Identify which cell holds the provided text, then report its [X, Y] central coordinate. 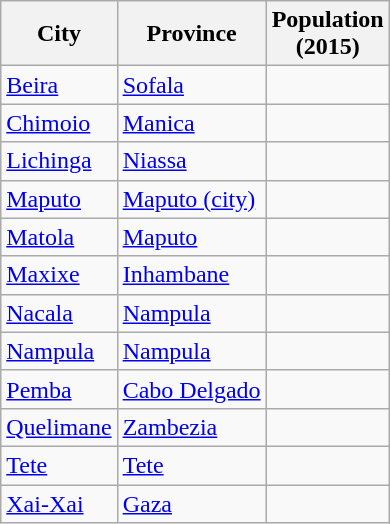
Province [192, 34]
Quelimane [59, 427]
Maxixe [59, 275]
Population(2015) [328, 34]
Nacala [59, 313]
Cabo Delgado [192, 389]
Inhambane [192, 275]
Maputo (city) [192, 199]
Zambezia [192, 427]
Beira [59, 85]
Xai-Xai [59, 503]
Sofala [192, 85]
City [59, 34]
Lichinga [59, 161]
Manica [192, 123]
Chimoio [59, 123]
Pemba [59, 389]
Matola [59, 237]
Niassa [192, 161]
Gaza [192, 503]
